Determine the (x, y) coordinate at the center of the cell enclosing the given text.  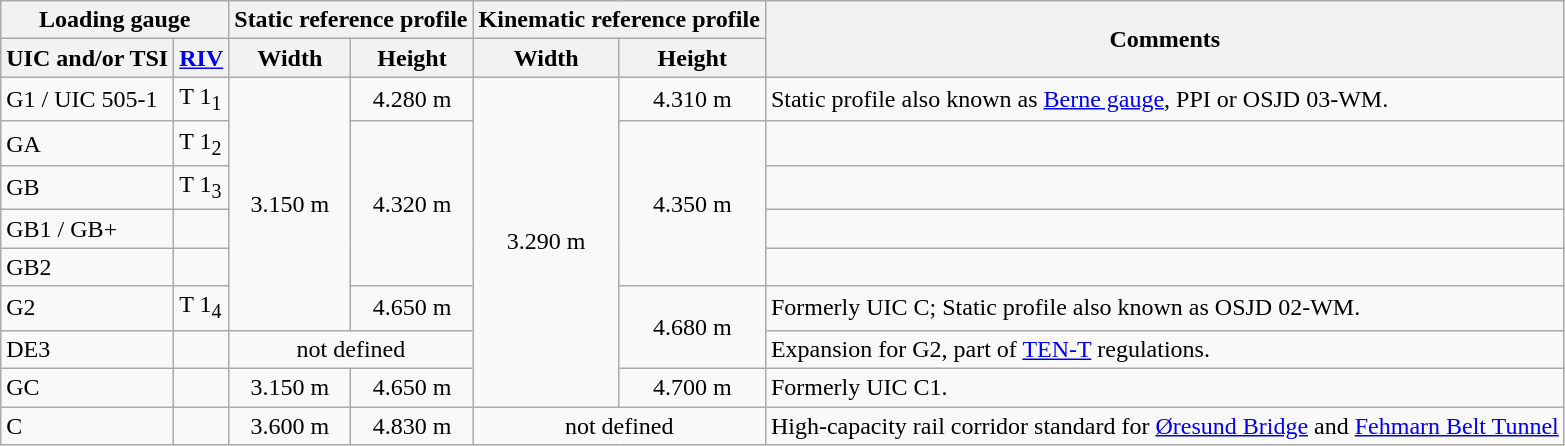
4.350 m (692, 204)
High-capacity rail corridor standard for Øresund Bridge and Fehmarn Belt Tunnel (1164, 425)
Formerly UIC C; Static profile also known as OSJD 02-WM. (1164, 308)
3.600 m (290, 425)
T 13 (202, 188)
GB1 / GB+ (88, 229)
DE3 (88, 349)
4.320 m (412, 204)
GB2 (88, 267)
3.290 m (546, 242)
4.830 m (412, 425)
Static profile also known as Berne gauge, PPI or OSJD 03-WM. (1164, 99)
GC (88, 387)
Comments (1164, 39)
GB (88, 188)
T 14 (202, 308)
UIC and/or TSI (88, 58)
Kinematic reference profile (619, 20)
T 11 (202, 99)
4.700 m (692, 387)
Static reference profile (351, 20)
Formerly UIC C1. (1164, 387)
T 12 (202, 143)
G1 / UIC 505-1 (88, 99)
4.310 m (692, 99)
4.280 m (412, 99)
Loading gauge (115, 20)
GA (88, 143)
G2 (88, 308)
RIV (202, 58)
4.680 m (692, 327)
Expansion for G2, part of TEN-T regulations. (1164, 349)
C (88, 425)
